Capture the cell that displays the provided text and extract its (X, Y) central coordinate. 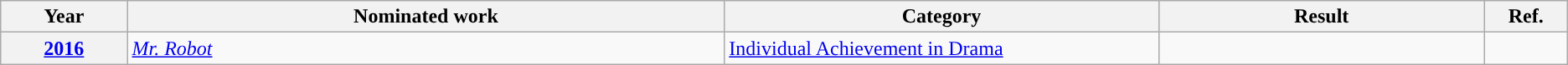
Nominated work (426, 17)
Individual Achievement in Drama (941, 48)
Mr. Robot (426, 48)
2016 (64, 48)
Category (941, 17)
Ref. (1526, 17)
Result (1322, 17)
Year (64, 17)
